From the cell containing the given text, extract its center point as [X, Y] coordinate. 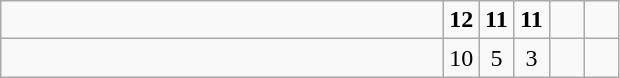
3 [532, 58]
12 [462, 20]
5 [496, 58]
10 [462, 58]
